Output the (x, y) coordinate of the center of the cell containing the given text.  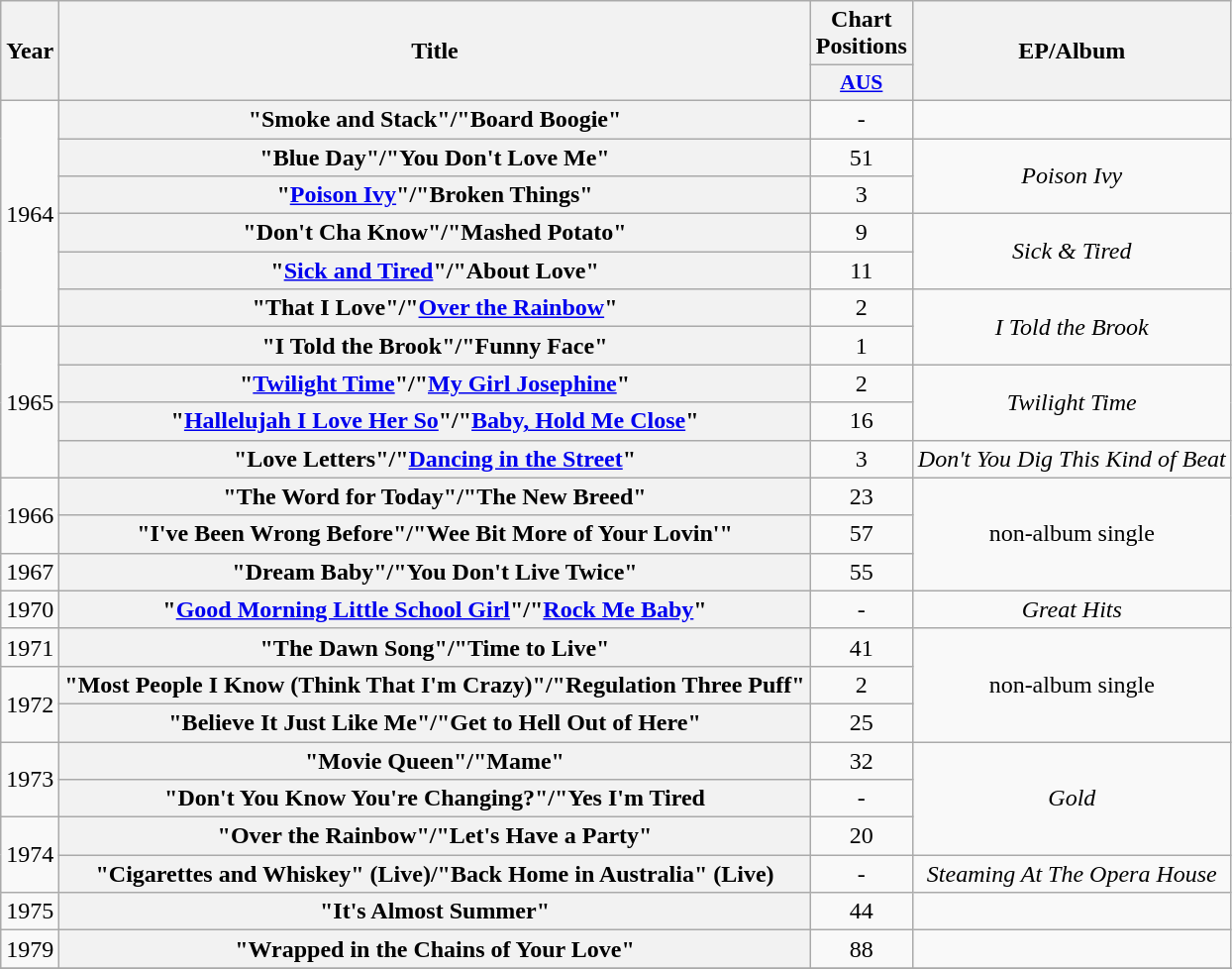
Gold (1072, 798)
"Blue Day"/"You Don't Love Me" (435, 158)
"Don't You Know You're Changing?"/"Yes I'm Tired (435, 799)
Twilight Time (1072, 402)
"Don't Cha Know"/"Mashed Potato" (435, 233)
"I Told the Brook"/"Funny Face" (435, 346)
"Sick and Tired"/"About Love" (435, 270)
32 (862, 760)
57 (862, 534)
"Believe It Just Like Me"/"Get to Hell Out of Here" (435, 722)
"Over the Rainbow"/"Let's Have a Party" (435, 836)
44 (862, 912)
51 (862, 158)
"The Dawn Song"/"Time to Live" (435, 647)
"Good Morning Little School Girl"/"Rock Me Baby" (435, 609)
1972 (30, 703)
"Dream Baby"/"You Don't Live Twice" (435, 572)
EP/Album (1072, 52)
25 (862, 722)
"Most People I Know (Think That I'm Crazy)"/"Regulation Three Puff" (435, 685)
1970 (30, 609)
1964 (30, 213)
"The Word for Today"/"The New Breed" (435, 496)
23 (862, 496)
"Hallelujah I Love Her So"/"Baby, Hold Me Close" (435, 421)
1 (862, 346)
20 (862, 836)
Steaming At The Opera House (1072, 874)
Great Hits (1072, 609)
1971 (30, 647)
"That I Love"/"Over the Rainbow" (435, 308)
AUS (862, 83)
9 (862, 233)
"Love Letters"/"Dancing in the Street" (435, 459)
1975 (30, 912)
Title (435, 52)
I Told the Brook (1072, 327)
Year (30, 52)
1965 (30, 402)
"Smoke and Stack"/"Board Boogie" (435, 119)
Chart Positions (862, 34)
"Twilight Time"/"My Girl Josephine" (435, 383)
1966 (30, 515)
1967 (30, 572)
1974 (30, 855)
88 (862, 949)
"Wrapped in the Chains of Your Love" (435, 949)
41 (862, 647)
55 (862, 572)
"Poison Ivy"/"Broken Things" (435, 195)
"It's Almost Summer" (435, 912)
"Cigarettes and Whiskey" (Live)/"Back Home in Australia" (Live) (435, 874)
"Movie Queen"/"Mame" (435, 760)
Don't You Dig This Kind of Beat (1072, 459)
"I've Been Wrong Before"/"Wee Bit More of Your Lovin'" (435, 534)
Poison Ivy (1072, 176)
Sick & Tired (1072, 252)
11 (862, 270)
1973 (30, 779)
16 (862, 421)
1979 (30, 949)
